Determine the [X, Y] coordinate at the center of the cell enclosing the given text.  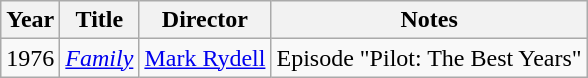
Director [205, 20]
Family [100, 58]
Notes [429, 20]
Mark Rydell [205, 58]
Title [100, 20]
Year [30, 20]
1976 [30, 58]
Episode "Pilot: The Best Years" [429, 58]
